Determine the [X, Y] coordinate at the center of the cell enclosing the given text.  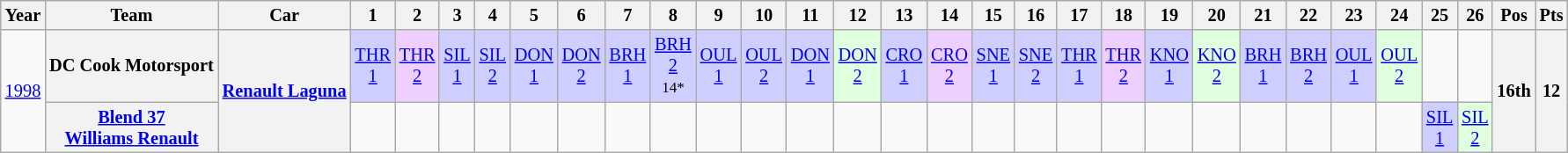
Team [132, 15]
19 [1169, 15]
1998 [23, 91]
17 [1079, 15]
11 [810, 15]
8 [673, 15]
9 [719, 15]
25 [1440, 15]
SNE1 [993, 66]
Car [285, 15]
BRH214* [673, 66]
SNE2 [1036, 66]
Blend 37Williams Renault [132, 127]
2 [417, 15]
18 [1124, 15]
5 [534, 15]
CRO1 [905, 66]
6 [582, 15]
1 [373, 15]
22 [1308, 15]
BRH2 [1308, 66]
14 [949, 15]
15 [993, 15]
Pos [1513, 15]
3 [457, 15]
Year [23, 15]
7 [628, 15]
23 [1354, 15]
13 [905, 15]
16th [1513, 91]
24 [1399, 15]
DC Cook Motorsport [132, 66]
21 [1264, 15]
KNO2 [1217, 66]
16 [1036, 15]
Pts [1552, 15]
Renault Laguna [285, 91]
20 [1217, 15]
4 [493, 15]
10 [764, 15]
KNO1 [1169, 66]
26 [1475, 15]
CRO2 [949, 66]
